Extract the (x, y) coordinate from the center of the cell holding the provided text.  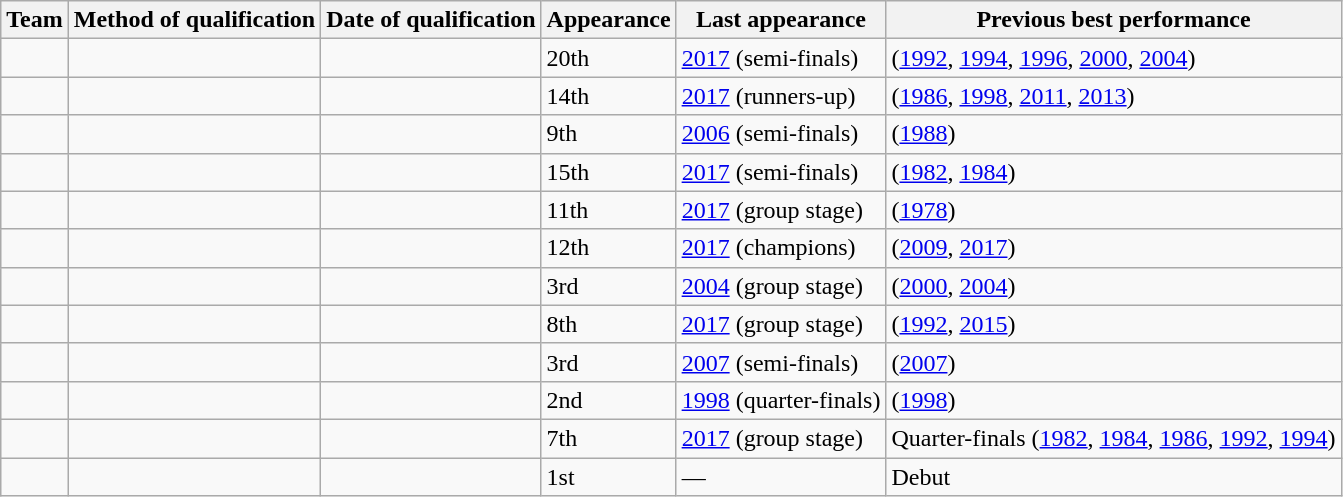
20th (608, 58)
1st (608, 477)
2004 (group stage) (781, 286)
(1998) (1114, 400)
(2009, 2017) (1114, 248)
(1982, 1984) (1114, 172)
Method of qualification (194, 20)
Team (35, 20)
7th (608, 438)
2nd (608, 400)
1998 (quarter-finals) (781, 400)
Last appearance (781, 20)
2017 (runners-up) (781, 96)
14th (608, 96)
— (781, 477)
2006 (semi-finals) (781, 134)
(2000, 2004) (1114, 286)
2017 (champions) (781, 248)
(2007) (1114, 362)
2007 (semi-finals) (781, 362)
(1992, 2015) (1114, 324)
8th (608, 324)
(1986, 1998, 2011, 2013) (1114, 96)
9th (608, 134)
Date of qualification (431, 20)
12th (608, 248)
15th (608, 172)
Previous best performance (1114, 20)
Appearance (608, 20)
(1992, 1994, 1996, 2000, 2004) (1114, 58)
Quarter-finals (1982, 1984, 1986, 1992, 1994) (1114, 438)
11th (608, 210)
Debut (1114, 477)
(1988) (1114, 134)
(1978) (1114, 210)
